Search for the cell housing the specified text and yield its [X, Y] center coordinate. 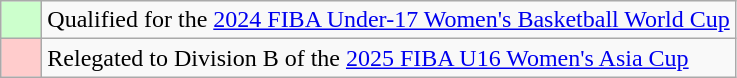
Relegated to Division B of the 2025 FIBA U16 Women's Asia Cup [388, 58]
Qualified for the 2024 FIBA Under-17 Women's Basketball World Cup [388, 20]
